Capture the cell that displays the provided text and extract its (x, y) central coordinate. 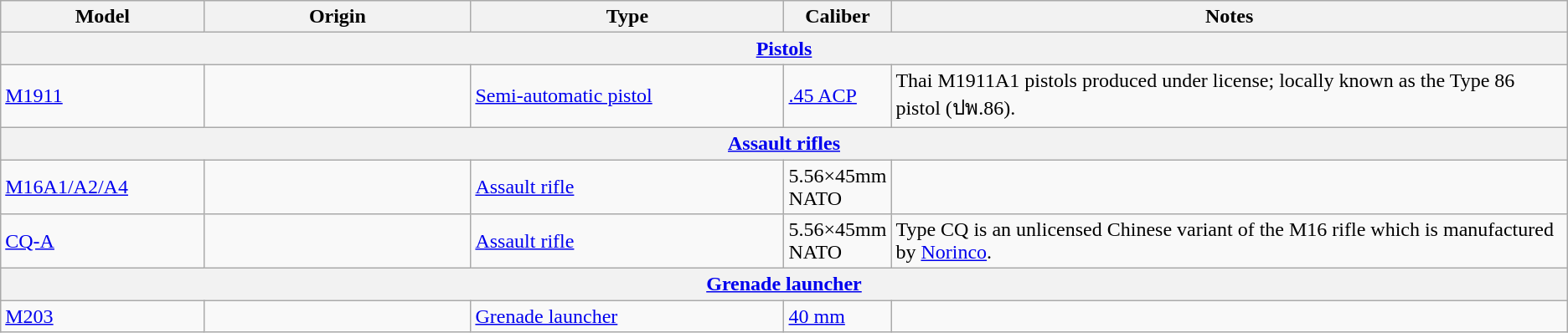
40 mm (838, 316)
Origin (338, 17)
CQ-A (102, 241)
Semi-automatic pistol (627, 96)
M16A1/A2/A4 (102, 186)
Notes (1230, 17)
M1911 (102, 96)
Type CQ is an unlicensed Chinese variant of the M16 rifle which is manufactured by Norinco. (1230, 241)
Model (102, 17)
.45 ACP (838, 96)
Pistols (784, 49)
M203 (102, 316)
Caliber (838, 17)
Type (627, 17)
Assault rifles (784, 143)
Thai M1911A1 pistols produced under license; locally known as the Type 86 pistol (ปพ.86). (1230, 96)
